Find where the given text appears and provide that cell's center as (x, y) coordinate. 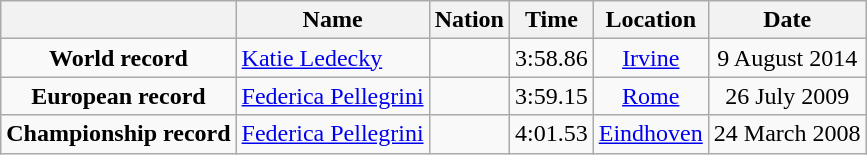
Irvine (650, 58)
Rome (650, 96)
3:59.15 (552, 96)
Date (787, 20)
European record (118, 96)
Katie Ledecky (332, 58)
Time (552, 20)
4:01.53 (552, 134)
3:58.86 (552, 58)
Eindhoven (650, 134)
9 August 2014 (787, 58)
Location (650, 20)
26 July 2009 (787, 96)
World record (118, 58)
Nation (469, 20)
24 March 2008 (787, 134)
Championship record (118, 134)
Name (332, 20)
